Identify which cell holds the provided text, then report its [X, Y] central coordinate. 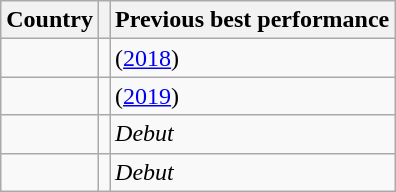
Country [50, 20]
(2019) [252, 96]
(2018) [252, 58]
Previous best performance [252, 20]
